Locate the cell with the specified text and output its [X, Y] center coordinate. 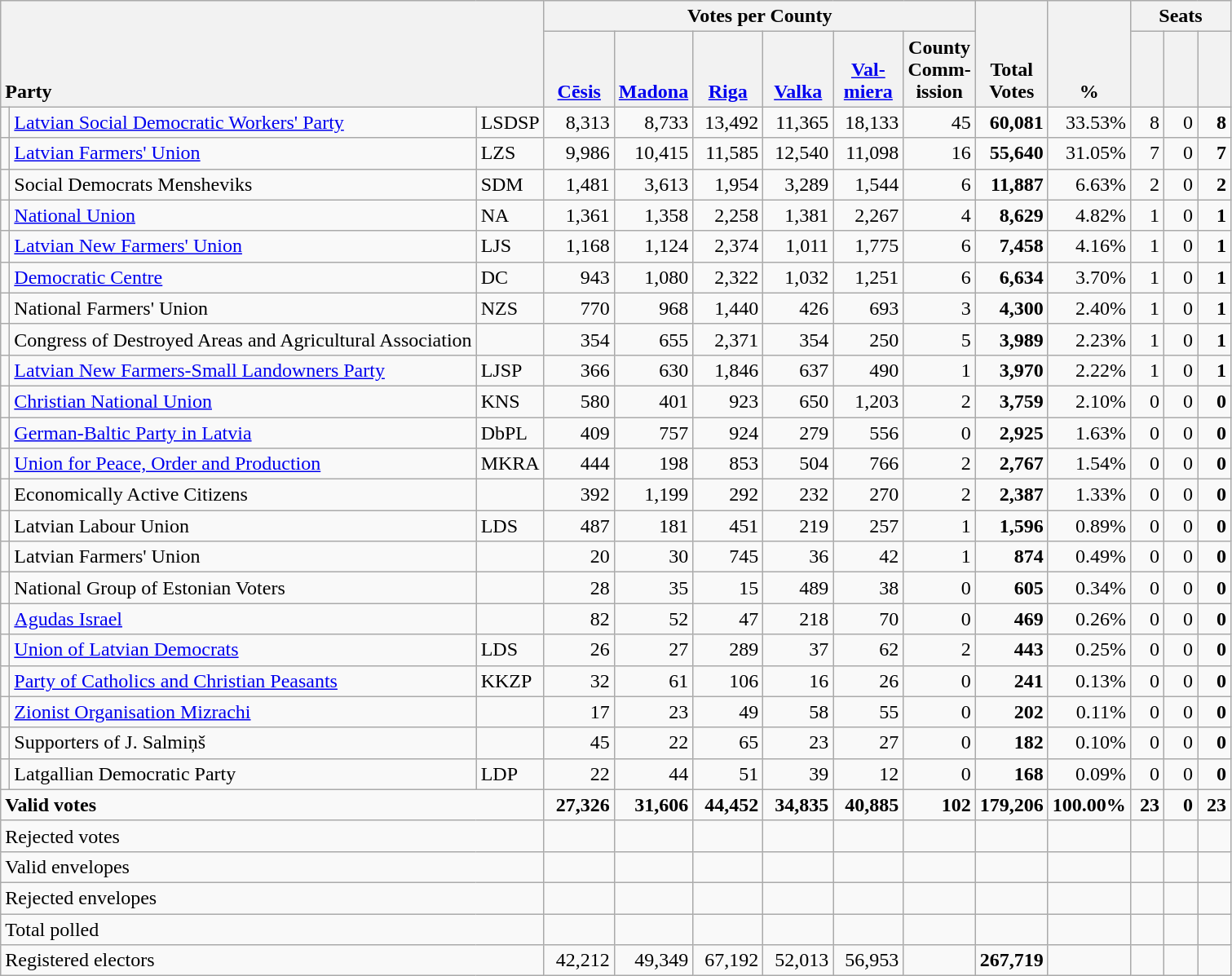
Seats [1181, 16]
42 [868, 557]
49,349 [653, 961]
1,203 [868, 401]
556 [868, 433]
10,415 [653, 153]
292 [728, 495]
745 [728, 557]
36 [798, 557]
11,098 [868, 153]
218 [798, 619]
650 [798, 401]
1,168 [579, 246]
1,199 [653, 495]
923 [728, 401]
National Union [243, 215]
National Farmers' Union [243, 308]
61 [653, 681]
1,358 [653, 215]
1,440 [728, 308]
219 [798, 526]
11,887 [1011, 184]
2,258 [728, 215]
12,540 [798, 153]
4,300 [1011, 308]
44,452 [728, 805]
1.63% [1089, 433]
Total Votes [1011, 54]
82 [579, 619]
279 [798, 433]
490 [868, 370]
33.53% [1089, 122]
0.89% [1089, 526]
Valid votes [272, 805]
853 [728, 464]
13,492 [728, 122]
Social Democrats Mensheviks [243, 184]
3,989 [1011, 339]
17 [579, 712]
1,775 [868, 246]
392 [579, 495]
8,733 [653, 122]
426 [798, 308]
2,267 [868, 215]
Latgallian Democratic Party [243, 774]
0.34% [1089, 588]
9,986 [579, 153]
1,124 [653, 246]
38 [868, 588]
1,251 [868, 277]
179,206 [1011, 805]
34,835 [798, 805]
30 [653, 557]
637 [798, 370]
DC [510, 277]
Rejected votes [272, 836]
55 [868, 712]
102 [939, 805]
11,365 [798, 122]
693 [868, 308]
60,081 [1011, 122]
40,885 [868, 805]
31.05% [1089, 153]
270 [868, 495]
504 [798, 464]
443 [1011, 650]
62 [868, 650]
874 [1011, 557]
2.10% [1089, 401]
401 [653, 401]
56,953 [868, 961]
3,613 [653, 184]
289 [728, 650]
3,759 [1011, 401]
487 [579, 526]
366 [579, 370]
Total polled [272, 929]
943 [579, 277]
770 [579, 308]
4.82% [1089, 215]
39 [798, 774]
2.23% [1089, 339]
12 [868, 774]
1,596 [1011, 526]
LZS [510, 153]
Latvian Labour Union [243, 526]
11,585 [728, 153]
6.63% [1089, 184]
1,032 [798, 277]
2,767 [1011, 464]
Val- miera [868, 69]
2,387 [1011, 495]
1,381 [798, 215]
20 [579, 557]
% [1089, 54]
NZS [510, 308]
605 [1011, 588]
1.33% [1089, 495]
0.09% [1089, 774]
489 [798, 588]
47 [728, 619]
2,374 [728, 246]
5 [939, 339]
Agudas Israel [243, 619]
968 [653, 308]
LJSP [510, 370]
100.00% [1089, 805]
KNS [510, 401]
Supporters of J. Salmiņš [243, 743]
0.10% [1089, 743]
655 [653, 339]
Latvian New Farmers-Small Landowners Party [243, 370]
2,925 [1011, 433]
8,629 [1011, 215]
3.70% [1089, 277]
NA [510, 215]
0.26% [1089, 619]
35 [653, 588]
4.16% [1089, 246]
232 [798, 495]
250 [868, 339]
3,970 [1011, 370]
County Comm- ission [939, 69]
55,640 [1011, 153]
52,013 [798, 961]
257 [868, 526]
MKRA [510, 464]
757 [653, 433]
3,289 [798, 184]
51 [728, 774]
1,080 [653, 277]
Congress of Destroyed Areas and Agricultural Association [243, 339]
444 [579, 464]
Union of Latvian Democrats [243, 650]
267,719 [1011, 961]
Madona [653, 69]
Christian National Union [243, 401]
2.22% [1089, 370]
58 [798, 712]
8,313 [579, 122]
1,361 [579, 215]
49 [728, 712]
241 [1011, 681]
2,371 [728, 339]
7,458 [1011, 246]
Economically Active Citizens [243, 495]
Union for Peace, Order and Production [243, 464]
Rejected envelopes [272, 898]
65 [728, 743]
Valka [798, 69]
0.49% [1089, 557]
469 [1011, 619]
32 [579, 681]
KKZP [510, 681]
Party of Catholics and Christian Peasants [243, 681]
168 [1011, 774]
37 [798, 650]
409 [579, 433]
0.11% [1089, 712]
3 [939, 308]
70 [868, 619]
67,192 [728, 961]
4 [939, 215]
2,322 [728, 277]
18,133 [868, 122]
National Group of Estonian Voters [243, 588]
1,846 [728, 370]
LSDSP [510, 122]
1,544 [868, 184]
580 [579, 401]
15 [728, 588]
42,212 [579, 961]
1,954 [728, 184]
Riga [728, 69]
German-Baltic Party in Latvia [243, 433]
1,011 [798, 246]
52 [653, 619]
Democratic Centre [243, 277]
182 [1011, 743]
Registered electors [272, 961]
LJS [510, 246]
LDP [510, 774]
Party [272, 54]
Cēsis [579, 69]
0.13% [1089, 681]
181 [653, 526]
Valid envelopes [272, 867]
DbPL [510, 433]
766 [868, 464]
2.40% [1089, 308]
198 [653, 464]
451 [728, 526]
Latvian New Farmers' Union [243, 246]
202 [1011, 712]
924 [728, 433]
28 [579, 588]
SDM [510, 184]
106 [728, 681]
630 [653, 370]
27,326 [579, 805]
Votes per County [760, 16]
6,634 [1011, 277]
1.54% [1089, 464]
44 [653, 774]
31,606 [653, 805]
Zionist Organisation Mizrachi [243, 712]
Latvian Social Democratic Workers' Party [243, 122]
1,481 [579, 184]
0.25% [1089, 650]
